Determine the [X, Y] coordinate at the center of the cell enclosing the given text.  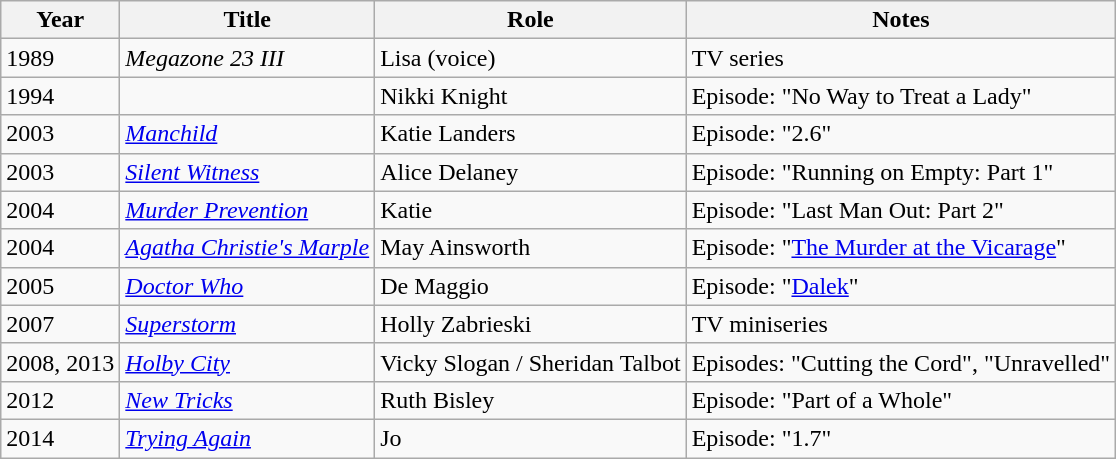
Episode: "Last Man Out: Part 2" [901, 210]
Katie Landers [530, 134]
2005 [60, 286]
2008, 2013 [60, 362]
Nikki Knight [530, 96]
Trying Again [248, 438]
Notes [901, 20]
2012 [60, 400]
Manchild [248, 134]
May Ainsworth [530, 248]
1994 [60, 96]
Doctor Who [248, 286]
Holby City [248, 362]
De Maggio [530, 286]
TV miniseries [901, 324]
Episode: "The Murder at the Vicarage" [901, 248]
Katie [530, 210]
Episode: "1.7" [901, 438]
Murder Prevention [248, 210]
Lisa (voice) [530, 58]
2014 [60, 438]
Alice Delaney [530, 172]
TV series [901, 58]
Episode: "No Way to Treat a Lady" [901, 96]
Episode: "2.6" [901, 134]
2007 [60, 324]
Episodes: "Cutting the Cord", "Unravelled" [901, 362]
1989 [60, 58]
New Tricks [248, 400]
Year [60, 20]
Title [248, 20]
Megazone 23 III [248, 58]
Role [530, 20]
Holly Zabrieski [530, 324]
Jo [530, 438]
Agatha Christie's Marple [248, 248]
Ruth Bisley [530, 400]
Vicky Slogan / Sheridan Talbot [530, 362]
Superstorm [248, 324]
Episode: "Part of a Whole" [901, 400]
Episode: "Running on Empty: Part 1" [901, 172]
Silent Witness [248, 172]
Episode: "Dalek" [901, 286]
